Scan for the cell matching the given text and deliver its (X, Y) coordinate at center. 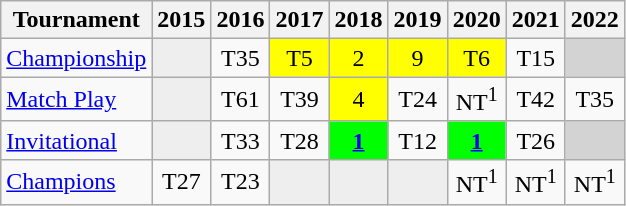
T15 (536, 58)
4 (358, 100)
T12 (418, 140)
T27 (182, 182)
Championship (76, 58)
9 (418, 58)
T28 (300, 140)
Invitational (76, 140)
T24 (418, 100)
T23 (240, 182)
T42 (536, 100)
2021 (536, 20)
T39 (300, 100)
Tournament (76, 20)
2019 (418, 20)
Match Play (76, 100)
T5 (300, 58)
T26 (536, 140)
T6 (476, 58)
Champions (76, 182)
2017 (300, 20)
2 (358, 58)
2016 (240, 20)
T33 (240, 140)
2022 (594, 20)
T61 (240, 100)
2018 (358, 20)
2015 (182, 20)
2020 (476, 20)
